Determine the (X, Y) coordinate at the center of the cell enclosing the given text.  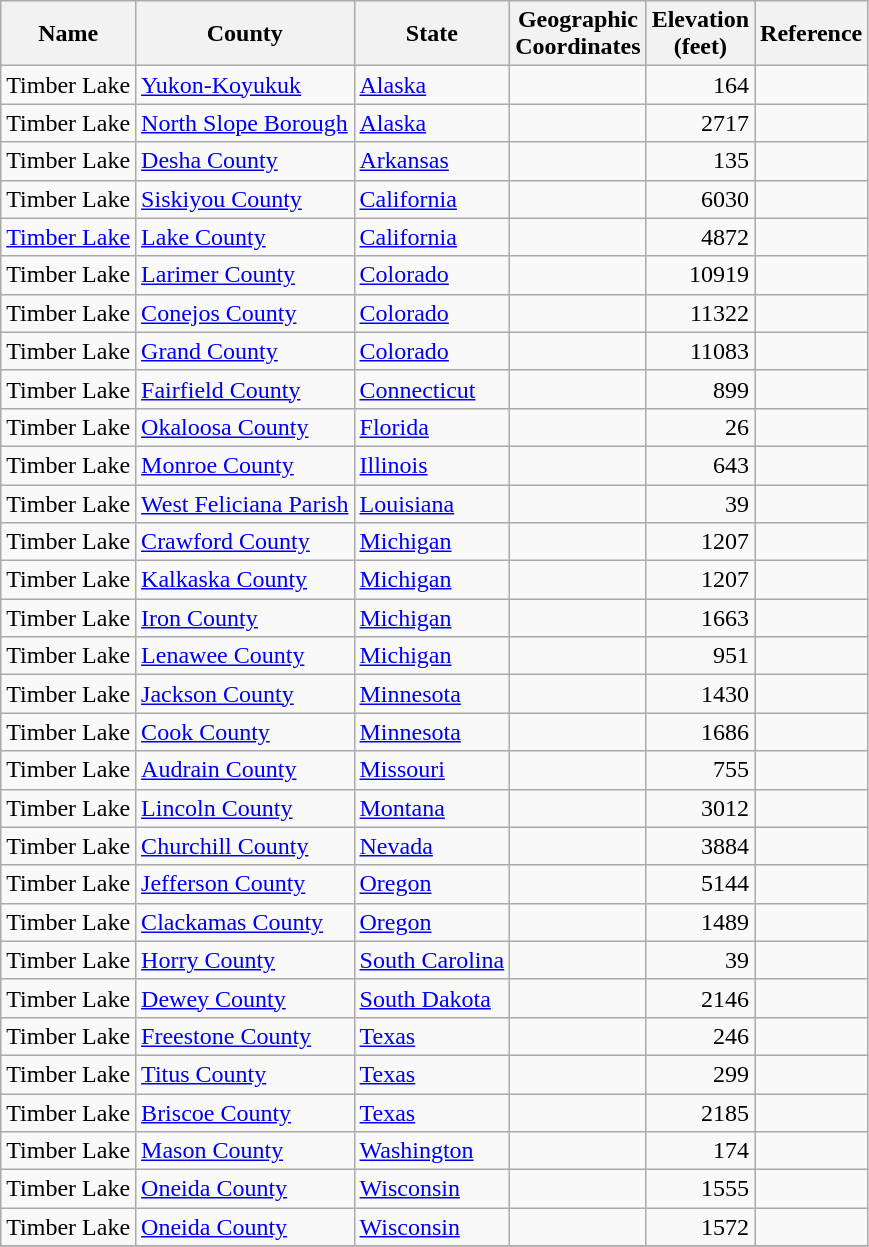
Louisiana (432, 503)
North Slope Borough (245, 123)
Arkansas (432, 161)
11322 (700, 313)
South Carolina (432, 960)
GeographicCoordinates (578, 34)
Lenawee County (245, 656)
Conejos County (245, 313)
Dewey County (245, 998)
Kalkaska County (245, 580)
Grand County (245, 351)
3884 (700, 846)
Lake County (245, 237)
246 (700, 1036)
Missouri (432, 770)
Titus County (245, 1074)
Clackamas County (245, 922)
4872 (700, 237)
Yukon-Koyukuk (245, 85)
Washington (432, 1151)
Fairfield County (245, 389)
2717 (700, 123)
Nevada (432, 846)
1430 (700, 694)
755 (700, 770)
Okaloosa County (245, 427)
Larimer County (245, 275)
Jefferson County (245, 884)
1686 (700, 732)
5144 (700, 884)
174 (700, 1151)
1489 (700, 922)
11083 (700, 351)
299 (700, 1074)
1555 (700, 1189)
State (432, 34)
Montana (432, 808)
Lincoln County (245, 808)
Jackson County (245, 694)
164 (700, 85)
South Dakota (432, 998)
Churchill County (245, 846)
643 (700, 465)
2146 (700, 998)
Crawford County (245, 542)
6030 (700, 199)
1663 (700, 618)
Horry County (245, 960)
135 (700, 161)
3012 (700, 808)
Name (68, 34)
Illinois (432, 465)
Monroe County (245, 465)
Connecticut (432, 389)
County (245, 34)
Elevation(feet) (700, 34)
West Feliciana Parish (245, 503)
Siskiyou County (245, 199)
Briscoe County (245, 1113)
899 (700, 389)
Freestone County (245, 1036)
Cook County (245, 732)
10919 (700, 275)
1572 (700, 1227)
Desha County (245, 161)
26 (700, 427)
Audrain County (245, 770)
Iron County (245, 618)
Florida (432, 427)
Mason County (245, 1151)
2185 (700, 1113)
951 (700, 656)
Reference (812, 34)
